Return [X, Y] of the center of cell containing provided text 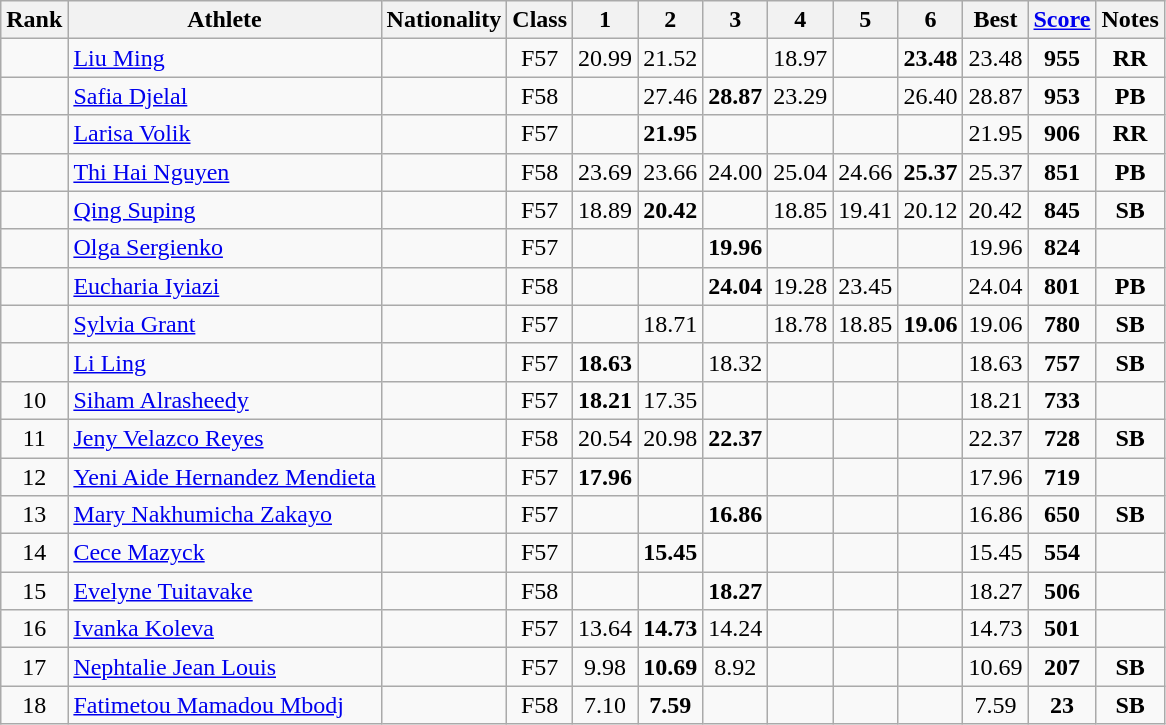
Rank [34, 20]
2 [670, 20]
15 [34, 591]
Mary Nakhumicha Zakayo [224, 515]
Athlete [224, 20]
757 [1062, 362]
554 [1062, 553]
Yeni Aide Hernandez Mendieta [224, 477]
506 [1062, 591]
18.89 [606, 210]
Safia Djelal [224, 96]
Qing Suping [224, 210]
18.71 [670, 324]
8.92 [736, 667]
18.32 [736, 362]
4 [800, 20]
906 [1062, 134]
20.98 [670, 438]
9.98 [606, 667]
3 [736, 20]
6 [930, 20]
955 [1062, 58]
Liu Ming [224, 58]
19.41 [866, 210]
17.35 [670, 400]
13 [34, 515]
Nephtalie Jean Louis [224, 667]
18.78 [800, 324]
18 [34, 705]
851 [1062, 172]
24.66 [866, 172]
12 [34, 477]
207 [1062, 667]
Ivanka Koleva [224, 629]
824 [1062, 248]
23.69 [606, 172]
Jeny Velazco Reyes [224, 438]
Li Ling [224, 362]
5 [866, 20]
11 [34, 438]
845 [1062, 210]
16 [34, 629]
23.29 [800, 96]
Larisa Volik [224, 134]
13.64 [606, 629]
Eucharia Iyiazi [224, 286]
Class [540, 20]
14.24 [736, 629]
Score [1062, 20]
Cece Mazyck [224, 553]
23.66 [670, 172]
21.52 [670, 58]
Evelyne Tuitavake [224, 591]
Thi Hai Nguyen [224, 172]
733 [1062, 400]
18.97 [800, 58]
17 [34, 667]
Siham Alrasheedy [224, 400]
27.46 [670, 96]
23 [1062, 705]
728 [1062, 438]
953 [1062, 96]
20.54 [606, 438]
Olga Sergienko [224, 248]
20.12 [930, 210]
801 [1062, 286]
25.04 [800, 172]
10 [34, 400]
19.28 [800, 286]
501 [1062, 629]
7.10 [606, 705]
23.45 [866, 286]
Nationality [444, 20]
26.40 [930, 96]
1 [606, 20]
Notes [1130, 20]
14 [34, 553]
Best [996, 20]
650 [1062, 515]
719 [1062, 477]
20.99 [606, 58]
780 [1062, 324]
Sylvia Grant [224, 324]
Fatimetou Mamadou Mbodj [224, 705]
24.00 [736, 172]
